Output the (X, Y) coordinate of the center of the cell containing the given text.  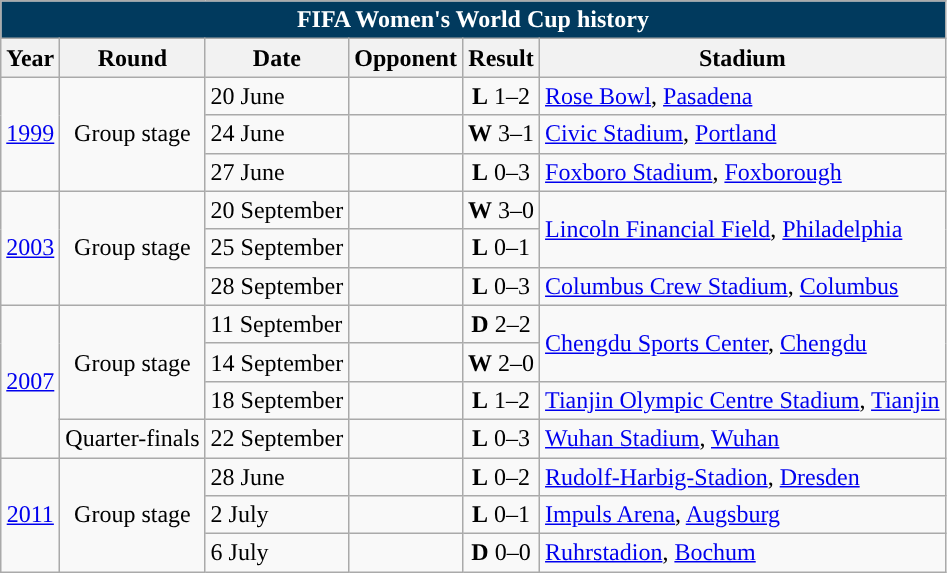
D 0–0 (500, 553)
Year (30, 58)
Ruhrstadion, Bochum (743, 553)
2003 (30, 248)
W 2–0 (500, 362)
D 2–2 (500, 324)
2007 (30, 381)
18 September (277, 400)
14 September (277, 362)
20 June (277, 96)
Stadium (743, 58)
Chengdu Sports Center, Chengdu (743, 343)
20 September (277, 210)
2 July (277, 515)
Lincoln Financial Field, Philadelphia (743, 229)
Civic Stadium, Portland (743, 134)
2011 (30, 515)
FIFA Women's World Cup history (473, 20)
Impuls Arena, Augsburg (743, 515)
25 September (277, 248)
11 September (277, 324)
Columbus Crew Stadium, Columbus (743, 286)
Wuhan Stadium, Wuhan (743, 438)
6 July (277, 553)
Round (132, 58)
Rudolf-Harbig-Stadion, Dresden (743, 477)
1999 (30, 134)
28 June (277, 477)
Quarter-finals (132, 438)
Tianjin Olympic Centre Stadium, Tianjin (743, 400)
24 June (277, 134)
28 September (277, 286)
Date (277, 58)
Opponent (406, 58)
Result (500, 58)
L 0–2 (500, 477)
W 3–1 (500, 134)
27 June (277, 172)
Foxboro Stadium, Foxborough (743, 172)
22 September (277, 438)
Rose Bowl, Pasadena (743, 96)
W 3–0 (500, 210)
